Scan for the cell matching the given text and deliver its [x, y] coordinate at center. 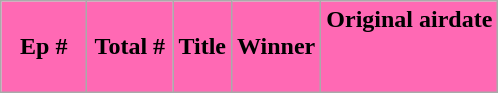
Title [202, 47]
Total # [130, 47]
Winner [276, 47]
Original airdate [410, 47]
Ep # [44, 47]
